Return the (X, Y) coordinate for the center point of the cell that contains the specified text.  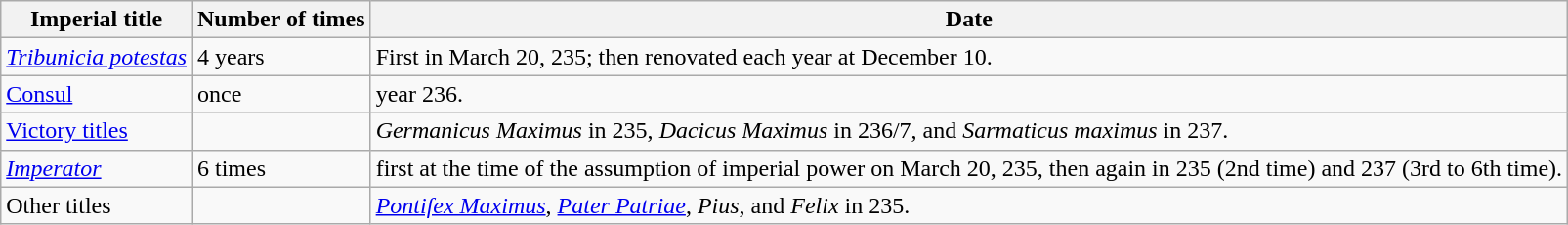
Other titles (97, 205)
Imperator (97, 168)
Pontifex Maximus, Pater Patriae, Pius, and Felix in 235. (969, 205)
year 236. (969, 94)
Tribunicia potestas (97, 57)
first at the time of the assumption of imperial power on March 20, 235, then again in 235 (2nd time) and 237 (3rd to 6th time). (969, 168)
Germanicus Maximus in 235, Dacicus Maximus in 236/7, and Sarmaticus maximus in 237. (969, 131)
Date (969, 20)
4 years (281, 57)
Consul (97, 94)
6 times (281, 168)
Victory titles (97, 131)
Imperial title (97, 20)
First in March 20, 235; then renovated each year at December 10. (969, 57)
once (281, 94)
Number of times (281, 20)
